For the text-containing cell, return its midpoint in [X, Y] coordinate format. 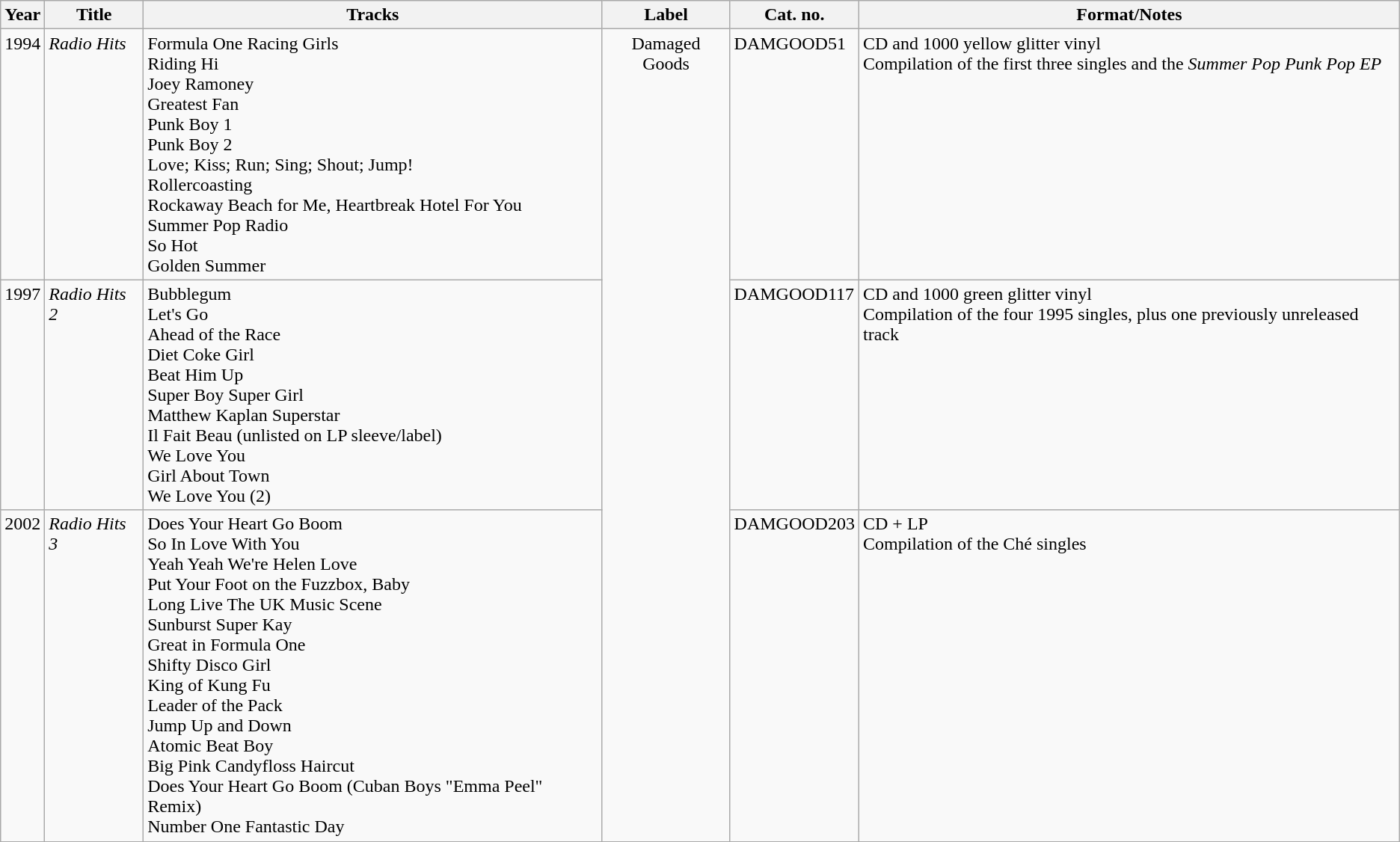
Tracks [372, 15]
Radio Hits 2 [94, 395]
Damaged Goods [666, 435]
1997 [22, 395]
DAMGOOD203 [794, 676]
DAMGOOD51 [794, 154]
CD and 1000 green glitter vinyl Compilation of the four 1995 singles, plus one previously unreleased track [1129, 395]
Radio Hits [94, 154]
DAMGOOD117 [794, 395]
CD and 1000 yellow glitter vinyl Compilation of the first three singles and the Summer Pop Punk Pop EP [1129, 154]
2002 [22, 676]
Format/Notes [1129, 15]
Label [666, 15]
1994 [22, 154]
CD + LP Compilation of the Ché singles [1129, 676]
Title [94, 15]
Radio Hits 3 [94, 676]
Year [22, 15]
Cat. no. [794, 15]
